Return the [x, y] coordinate for the center point of the cell that contains the specified text.  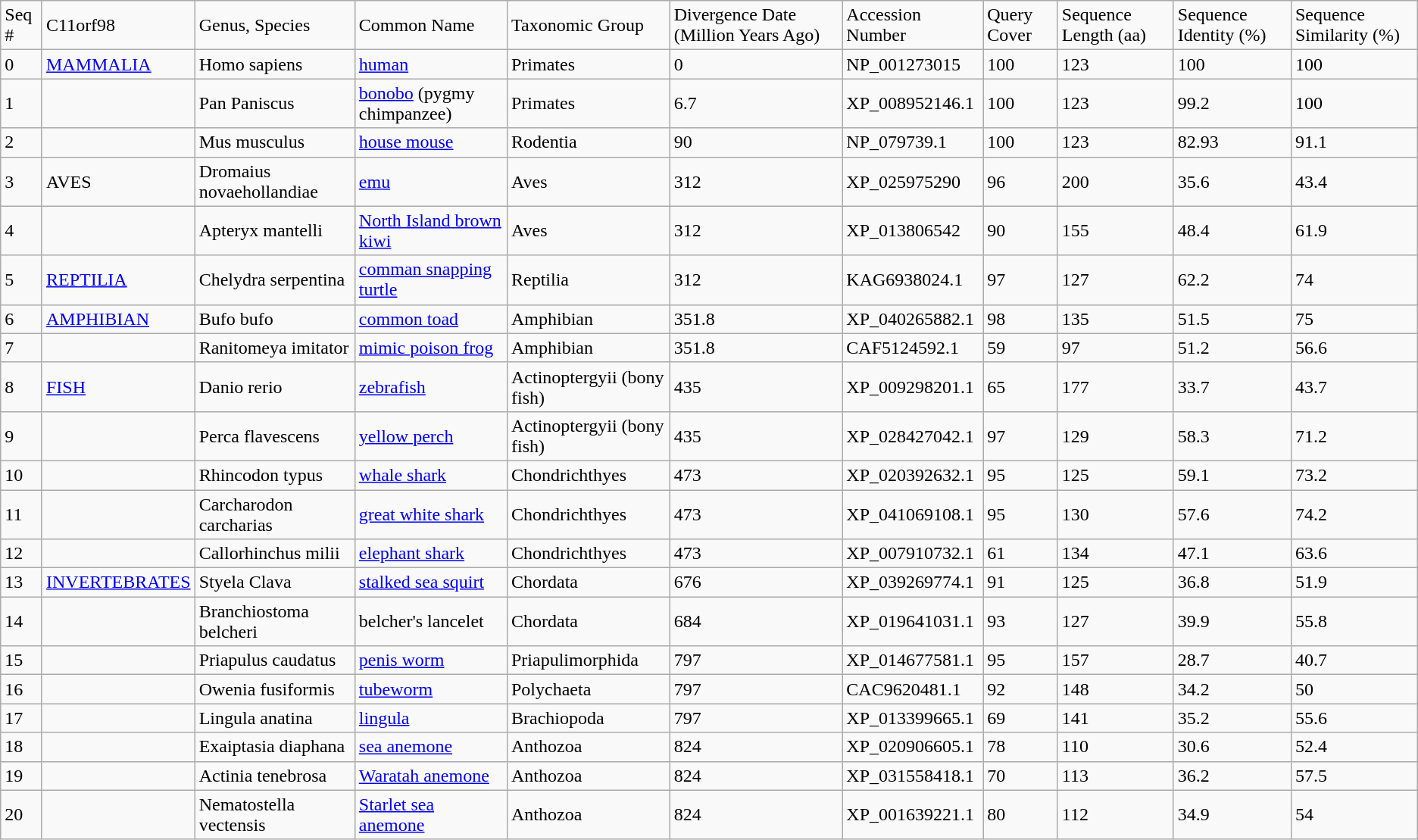
Sequence Length (aa) [1115, 26]
20 [21, 815]
48.4 [1232, 230]
Accession Number [913, 26]
whale shark [430, 475]
96 [1021, 182]
110 [1115, 747]
51.2 [1232, 348]
74 [1354, 280]
63.6 [1354, 554]
Danio rerio [274, 386]
13 [21, 582]
INVERTEBRATES [118, 582]
Seq # [21, 26]
58.3 [1232, 436]
14 [21, 621]
Lingula anatina [274, 718]
XP_040265882.1 [913, 319]
Starlet sea anemone [430, 815]
AVES [118, 182]
30.6 [1232, 747]
FISH [118, 386]
Branchiostoma belcheri [274, 621]
112 [1115, 815]
55.8 [1354, 621]
155 [1115, 230]
91.1 [1354, 142]
Brachiopoda [588, 718]
Rhincodon typus [274, 475]
NP_001273015 [913, 64]
Callorhinchus milii [274, 554]
71.2 [1354, 436]
34.2 [1232, 689]
Carcharodon carcharias [274, 514]
52.4 [1354, 747]
69 [1021, 718]
North Island brown kiwi [430, 230]
8 [21, 386]
Taxonomic Group [588, 26]
Sequence Similarity (%) [1354, 26]
XP_008952146.1 [913, 103]
135 [1115, 319]
XP_009298201.1 [913, 386]
NP_079739.1 [913, 142]
10 [21, 475]
XP_025975290 [913, 182]
yellow perch [430, 436]
74.2 [1354, 514]
134 [1115, 554]
Priapulimorphida [588, 660]
684 [756, 621]
bonobo (pygmy chimpanzee) [430, 103]
Rodentia [588, 142]
tubeworm [430, 689]
KAG6938024.1 [913, 280]
33.7 [1232, 386]
7 [21, 348]
Apteryx mantelli [274, 230]
MAMMALIA [118, 64]
51.5 [1232, 319]
Exaiptasia diaphana [274, 747]
36.2 [1232, 776]
40.7 [1354, 660]
61 [1021, 554]
Waratah anemone [430, 776]
98 [1021, 319]
35.6 [1232, 182]
Pan Paniscus [274, 103]
70 [1021, 776]
Styela Clava [274, 582]
human [430, 64]
16 [21, 689]
43.7 [1354, 386]
comman snapping turtle [430, 280]
Actinia tenebrosa [274, 776]
82.93 [1232, 142]
57.6 [1232, 514]
XP_014677581.1 [913, 660]
129 [1115, 436]
55.6 [1354, 718]
113 [1115, 776]
28.7 [1232, 660]
73.2 [1354, 475]
Priapulus caudatus [274, 660]
Polychaeta [588, 689]
141 [1115, 718]
15 [21, 660]
emu [430, 182]
mimic poison frog [430, 348]
Mus musculus [274, 142]
lingula [430, 718]
148 [1115, 689]
XP_001639221.1 [913, 815]
6 [21, 319]
sea anemone [430, 747]
Homo sapiens [274, 64]
130 [1115, 514]
Reptilia [588, 280]
54 [1354, 815]
35.2 [1232, 718]
4 [21, 230]
CAF5124592.1 [913, 348]
belcher's lancelet [430, 621]
penis worm [430, 660]
XP_031558418.1 [913, 776]
78 [1021, 747]
XP_039269774.1 [913, 582]
36.8 [1232, 582]
75 [1354, 319]
51.9 [1354, 582]
177 [1115, 386]
house mouse [430, 142]
Divergence Date (Million Years Ago) [756, 26]
great white shark [430, 514]
2 [21, 142]
XP_007910732.1 [913, 554]
57.5 [1354, 776]
CAC9620481.1 [913, 689]
92 [1021, 689]
39.9 [1232, 621]
1 [21, 103]
Nematostella vectensis [274, 815]
157 [1115, 660]
200 [1115, 182]
Chelydra serpentina [274, 280]
9 [21, 436]
12 [21, 554]
common toad [430, 319]
Perca flavescens [274, 436]
56.6 [1354, 348]
C11orf98 [118, 26]
19 [21, 776]
3 [21, 182]
XP_013399665.1 [913, 718]
elephant shark [430, 554]
AMPHIBIAN [118, 319]
11 [21, 514]
Sequence Identity (%) [1232, 26]
59 [1021, 348]
43.4 [1354, 182]
XP_020392632.1 [913, 475]
Ranitomeya imitator [274, 348]
Bufo bufo [274, 319]
Owenia fusiformis [274, 689]
59.1 [1232, 475]
93 [1021, 621]
80 [1021, 815]
50 [1354, 689]
17 [21, 718]
6.7 [756, 103]
47.1 [1232, 554]
99.2 [1232, 103]
zebrafish [430, 386]
XP_041069108.1 [913, 514]
18 [21, 747]
5 [21, 280]
65 [1021, 386]
34.9 [1232, 815]
Query Cover [1021, 26]
91 [1021, 582]
stalked sea squirt [430, 582]
Common Name [430, 26]
XP_020906605.1 [913, 747]
REPTILIA [118, 280]
XP_013806542 [913, 230]
61.9 [1354, 230]
XP_028427042.1 [913, 436]
XP_019641031.1 [913, 621]
Genus, Species [274, 26]
Dromaius novaehollandiae [274, 182]
62.2 [1232, 280]
676 [756, 582]
